Locate the cell with the specified text and output its (x, y) center coordinate. 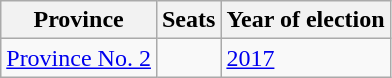
Seats (188, 20)
2017 (306, 58)
Province No. 2 (79, 58)
Year of election (306, 20)
Province (79, 20)
